Search for the cell housing the specified text and yield its (x, y) center coordinate. 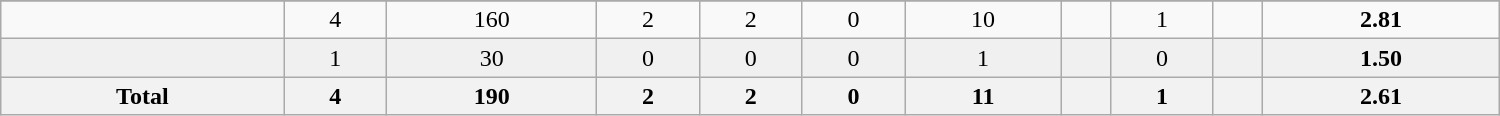
30 (492, 58)
1.50 (1382, 58)
2.61 (1382, 96)
160 (492, 20)
2.81 (1382, 20)
11 (983, 96)
190 (492, 96)
Total (142, 96)
10 (983, 20)
